Pinpoint the cell where the given text exists, returning its (x, y) midpoint coordinate. 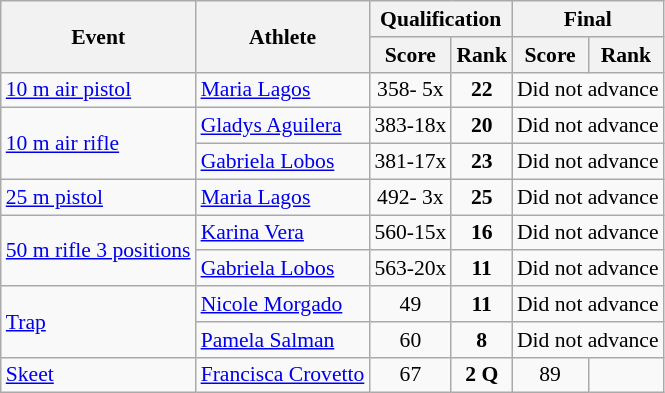
49 (410, 304)
67 (410, 375)
Athlete (283, 36)
Nicole Morgado (283, 304)
20 (482, 126)
89 (550, 375)
Event (98, 36)
60 (410, 340)
50 m rifle 3 positions (98, 250)
560-15x (410, 233)
2 Q (482, 375)
Skeet (98, 375)
10 m air pistol (98, 90)
358- 5x (410, 90)
Gladys Aguilera (283, 126)
Francisca Crovetto (283, 375)
492- 3x (410, 197)
Final (588, 19)
10 m air rifle (98, 144)
25 (482, 197)
23 (482, 162)
8 (482, 340)
16 (482, 233)
383-18x (410, 126)
Pamela Salman (283, 340)
563-20x (410, 269)
Karina Vera (283, 233)
381-17x (410, 162)
Qualification (440, 19)
22 (482, 90)
25 m pistol (98, 197)
Trap (98, 322)
